From the cell containing the given text, extract its center point as [X, Y] coordinate. 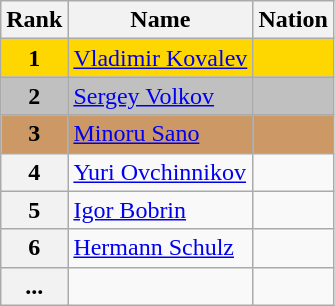
1 [34, 58]
Hermann Schulz [160, 248]
... [34, 286]
Nation [293, 20]
2 [34, 96]
Yuri Ovchinnikov [160, 172]
Rank [34, 20]
4 [34, 172]
6 [34, 248]
Igor Bobrin [160, 210]
Minoru Sano [160, 134]
3 [34, 134]
Name [160, 20]
5 [34, 210]
Vladimir Kovalev [160, 58]
Sergey Volkov [160, 96]
